Search for the cell housing the specified text and yield its (X, Y) center coordinate. 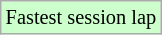
Fastest session lap (81, 17)
